Return [X, Y] of the center of cell containing provided text 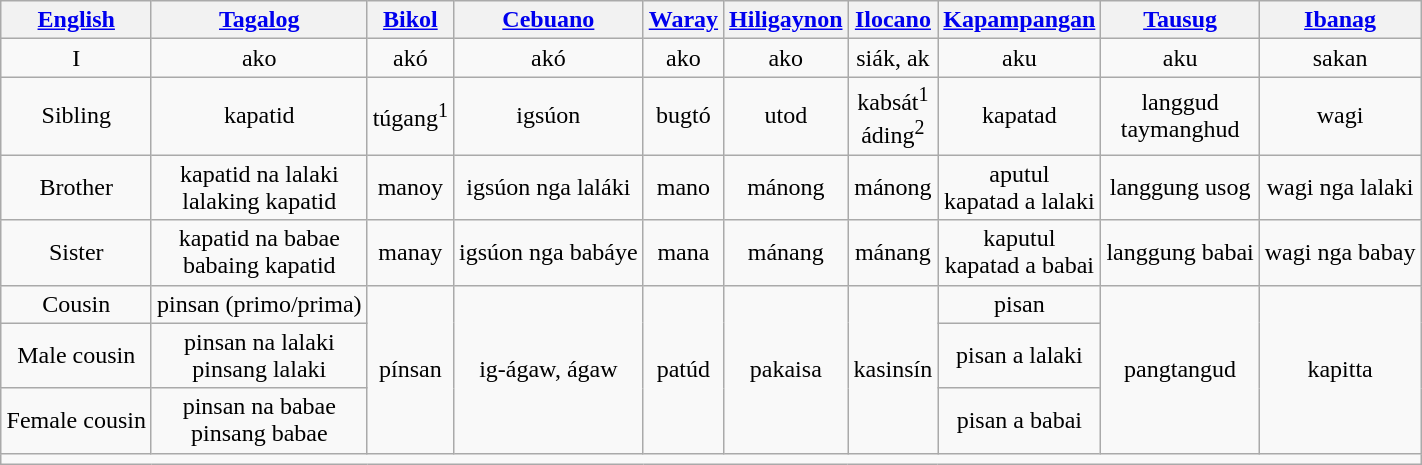
kabsát1áding2 [893, 116]
kaputulkapatad a babai [1020, 252]
igsúon nga babáye [549, 252]
kasinsín [893, 369]
wagi [1340, 116]
Sibling [76, 116]
Cousin [76, 304]
aputulkapatad a lalaki [1020, 188]
Female cousin [76, 420]
wagi nga babay [1340, 252]
wagi nga lalaki [1340, 188]
English [76, 20]
pinsan na lalakipinsang lalaki [259, 356]
sakan [1340, 58]
Waray [683, 20]
bugtó [683, 116]
Male cousin [76, 356]
pisan [1020, 304]
igsúon [549, 116]
Tausug [1180, 20]
pisan a babai [1020, 420]
Brother [76, 188]
igsúon nga laláki [549, 188]
mana [683, 252]
kapitta [1340, 369]
Hiligaynon [786, 20]
Tagalog [259, 20]
Ibanag [1340, 20]
pisan a lalaki [1020, 356]
manay [410, 252]
pinsan (primo/prima) [259, 304]
Kapampangan [1020, 20]
langgudtaymanghud [1180, 116]
túgang1 [410, 116]
Cebuano [549, 20]
pakaisa [786, 369]
utod [786, 116]
manoy [410, 188]
kapatid na lalakilalaking kapatid [259, 188]
Ilocano [893, 20]
siák, ak [893, 58]
patúd [683, 369]
kapatid [259, 116]
I [76, 58]
kapatad [1020, 116]
ig-ágaw, ágaw [549, 369]
kapatid na babaebabaing kapatid [259, 252]
Sister [76, 252]
pínsan [410, 369]
mano [683, 188]
Bikol [410, 20]
langgung babai [1180, 252]
pangtangud [1180, 369]
langgung usog [1180, 188]
pinsan na babaepinsang babae [259, 420]
